Determine the (X, Y) coordinate at the center of the cell enclosing the given text.  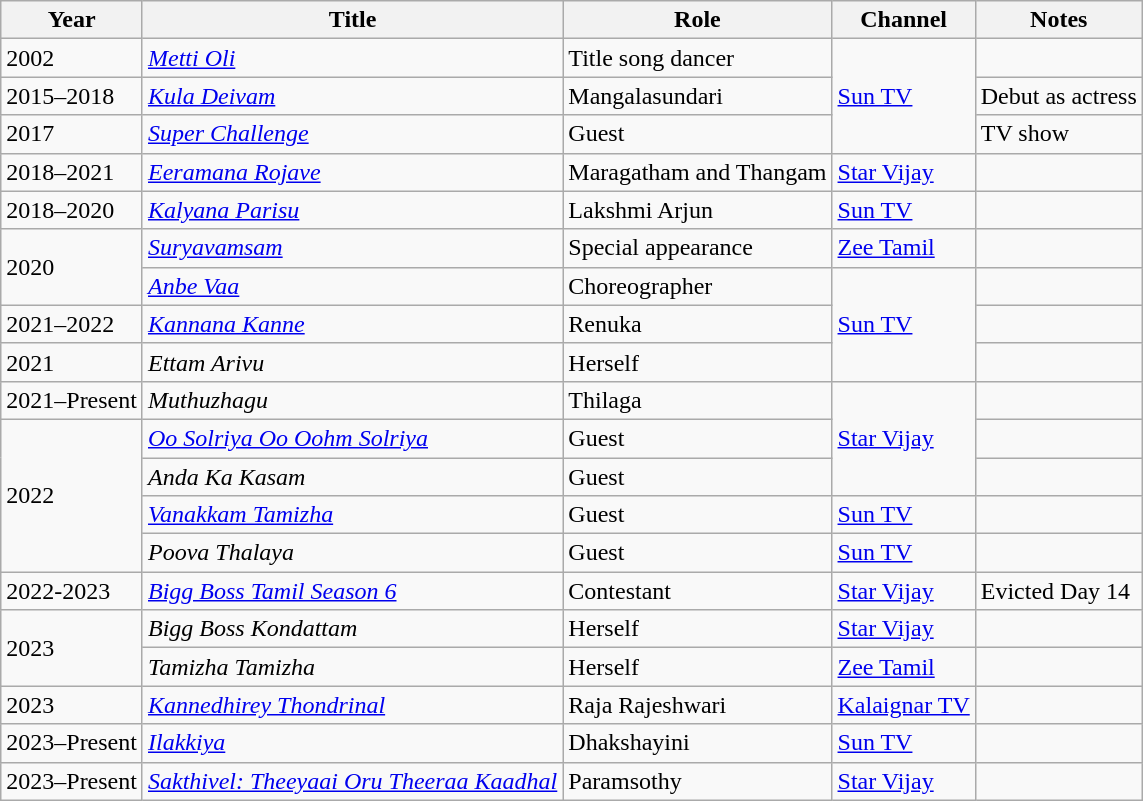
Choreographer (698, 286)
Sakthivel: Theeyaai Oru Theeraa Kaadhal (352, 781)
Channel (904, 20)
2015–2018 (72, 96)
2022 (72, 495)
2021–2022 (72, 324)
Oo Solriya Oo Oohm Solriya (352, 438)
Title song dancer (698, 58)
Anbe Vaa (352, 286)
Suryavamsam (352, 248)
Title (352, 20)
Kannana Kanne (352, 324)
Ettam Arivu (352, 362)
Year (72, 20)
Notes (1058, 20)
Metti Oli (352, 58)
Evicted Day 14 (1058, 591)
Contestant (698, 591)
Kalaignar TV (904, 705)
2020 (72, 267)
Ilakkiya (352, 743)
2022-2023 (72, 591)
2017 (72, 134)
Mangalasundari (698, 96)
Renuka (698, 324)
Debut as actress (1058, 96)
Lakshmi Arjun (698, 210)
Kula Deivam (352, 96)
Role (698, 20)
Special appearance (698, 248)
Eeramana Rojave (352, 172)
Tamizha Tamizha (352, 667)
Vanakkam Tamizha (352, 515)
Raja Rajeshwari (698, 705)
Bigg Boss Tamil Season 6 (352, 591)
2018–2020 (72, 210)
Muthuzhagu (352, 400)
2018–2021 (72, 172)
2021 (72, 362)
TV show (1058, 134)
Thilaga (698, 400)
Anda Ka Kasam (352, 477)
2002 (72, 58)
Kannedhirey Thondrinal (352, 705)
Super Challenge (352, 134)
Poova Thalaya (352, 553)
Bigg Boss Kondattam (352, 629)
2021–Present (72, 400)
Kalyana Parisu (352, 210)
Paramsothy (698, 781)
Maragatham and Thangam (698, 172)
Dhakshayini (698, 743)
